Capture the cell that displays the provided text and extract its (x, y) central coordinate. 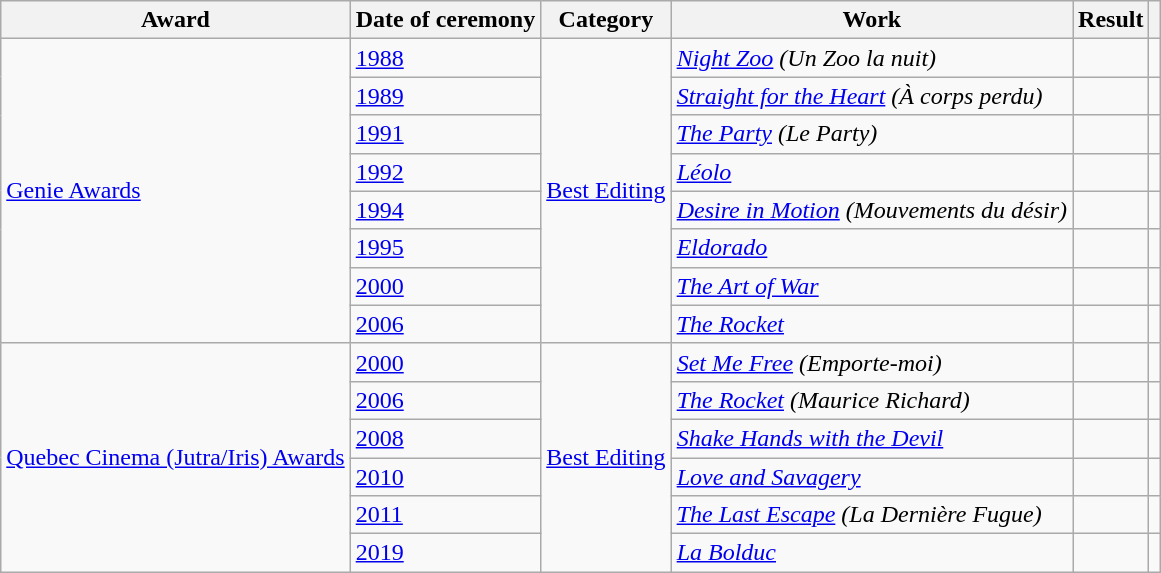
1992 (446, 172)
The Rocket (Maurice Richard) (872, 400)
1989 (446, 96)
1988 (446, 58)
La Bolduc (872, 553)
The Last Escape (La Dernière Fugue) (872, 515)
Night Zoo (Un Zoo la nuit) (872, 58)
Quebec Cinema (Jutra/Iris) Awards (176, 457)
Genie Awards (176, 191)
Set Me Free (Emporte-moi) (872, 362)
Award (176, 20)
1991 (446, 134)
Eldorado (872, 248)
Love and Savagery (872, 477)
2019 (446, 553)
2008 (446, 438)
1994 (446, 210)
The Rocket (872, 324)
Shake Hands with the Devil (872, 438)
The Party (Le Party) (872, 134)
Result (1111, 20)
Straight for the Heart (À corps perdu) (872, 96)
Léolo (872, 172)
Category (606, 20)
Work (872, 20)
2011 (446, 515)
Date of ceremony (446, 20)
Desire in Motion (Mouvements du désir) (872, 210)
The Art of War (872, 286)
2010 (446, 477)
1995 (446, 248)
